Identify which cell holds the provided text, then report its (x, y) central coordinate. 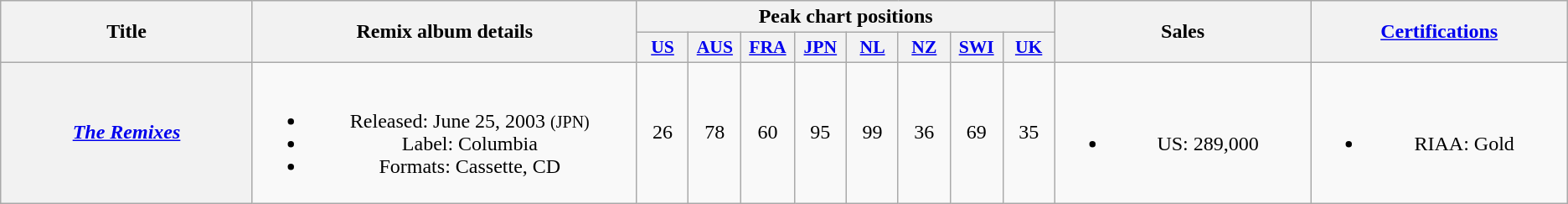
NL (873, 48)
UK (1029, 48)
Certifications (1439, 32)
60 (767, 133)
US: 289,000 (1183, 133)
The Remixes (127, 133)
Sales (1183, 32)
JPN (821, 48)
78 (715, 133)
69 (977, 133)
35 (1029, 133)
Released: June 25, 2003 (JPN)Label: ColumbiaFormats: Cassette, CD (444, 133)
36 (924, 133)
Peak chart positions (846, 17)
26 (663, 133)
SWI (977, 48)
RIAA: Gold (1439, 133)
NZ (924, 48)
US (663, 48)
AUS (715, 48)
Title (127, 32)
Remix album details (444, 32)
FRA (767, 48)
95 (821, 133)
99 (873, 133)
